Extract the [X, Y] coordinate from the center of the cell holding the provided text.  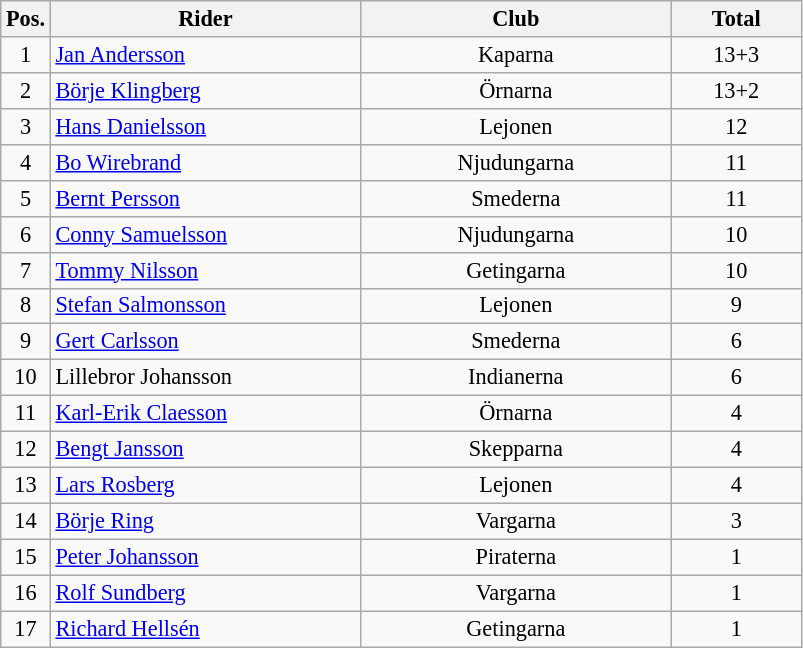
Rolf Sundberg [205, 593]
Gert Carlsson [205, 342]
Kaparna [516, 55]
Börje Klingberg [205, 90]
Lars Rosberg [205, 485]
17 [26, 629]
Stefan Salmonsson [205, 306]
Club [516, 19]
14 [26, 521]
Peter Johansson [205, 557]
13+3 [736, 55]
16 [26, 593]
Total [736, 19]
Skepparna [516, 450]
Jan Andersson [205, 55]
2 [26, 90]
Piraterna [516, 557]
5 [26, 198]
Bengt Jansson [205, 450]
Hans Danielsson [205, 126]
Conny Samuelsson [205, 234]
15 [26, 557]
Bo Wirebrand [205, 162]
Lillebror Johansson [205, 378]
Bernt Persson [205, 198]
13 [26, 485]
8 [26, 306]
Börje Ring [205, 521]
Karl-Erik Claesson [205, 414]
Pos. [26, 19]
Rider [205, 19]
Indianerna [516, 378]
Richard Hellsén [205, 629]
7 [26, 270]
13+2 [736, 90]
Tommy Nilsson [205, 270]
